Locate the cell with the specified text and output its (X, Y) center coordinate. 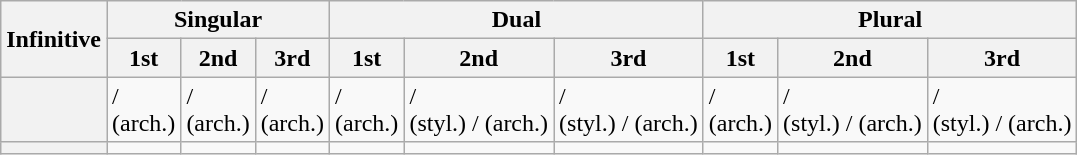
Dual (517, 20)
Plural (890, 20)
Infinitive (54, 39)
Singular (218, 20)
